Scan for the cell matching the given text and deliver its [x, y] coordinate at center. 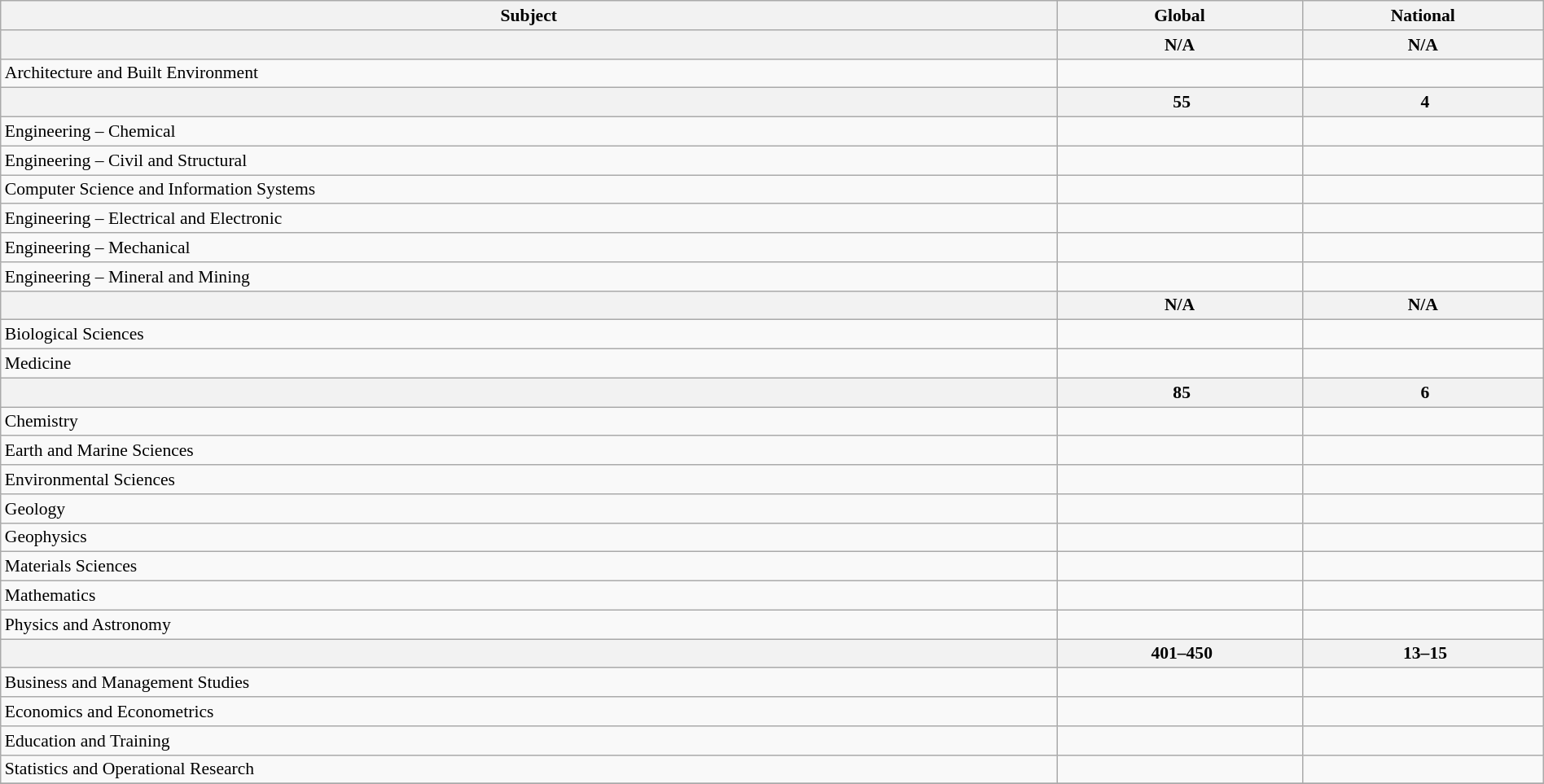
Global [1180, 15]
Education and Training [529, 741]
Environmental Sciences [529, 480]
85 [1180, 392]
Geology [529, 509]
Earth and Marine Sciences [529, 451]
401–450 [1180, 654]
55 [1180, 103]
Engineering – Mineral and Mining [529, 277]
Medicine [529, 364]
Architecture and Built Environment [529, 73]
Economics and Econometrics [529, 712]
Subject [529, 15]
13–15 [1423, 654]
Engineering – Mechanical [529, 247]
Geophysics [529, 537]
Engineering – Civil and Structural [529, 160]
Engineering – Chemical [529, 132]
6 [1423, 392]
Engineering – Electrical and Electronic [529, 219]
Mathematics [529, 596]
Materials Sciences [529, 567]
4 [1423, 103]
Physics and Astronomy [529, 624]
Computer Science and Information Systems [529, 190]
Chemistry [529, 422]
Biological Sciences [529, 335]
National [1423, 15]
Statistics and Operational Research [529, 769]
Business and Management Studies [529, 683]
